Detect which cell encompasses the target text, then output its (x, y) center coordinate. 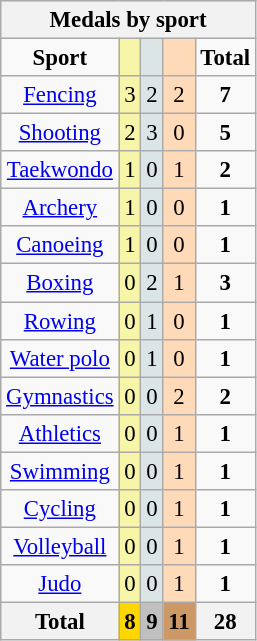
Boxing (60, 283)
Shooting (60, 133)
Canoeing (60, 245)
Gymnastics (60, 396)
Archery (60, 208)
11 (179, 621)
9 (152, 621)
Athletics (60, 433)
Fencing (60, 95)
Water polo (60, 358)
Judo (60, 584)
28 (225, 621)
7 (225, 95)
8 (130, 621)
Medals by sport (128, 20)
Taekwondo (60, 170)
Sport (60, 58)
Rowing (60, 321)
Volleyball (60, 546)
5 (225, 133)
Cycling (60, 509)
Swimming (60, 471)
